Find where the given text appears and provide that cell's center as [X, Y] coordinate. 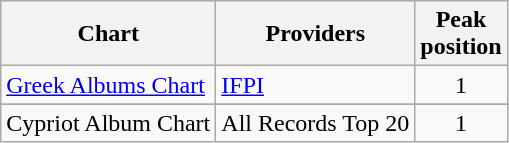
Greek Albums Chart [108, 85]
All Records Top 20 [316, 123]
Chart [108, 34]
IFPI [316, 85]
Cypriot Album Chart [108, 123]
Providers [316, 34]
Peakposition [461, 34]
